For the text-containing cell, return its midpoint in [X, Y] coordinate format. 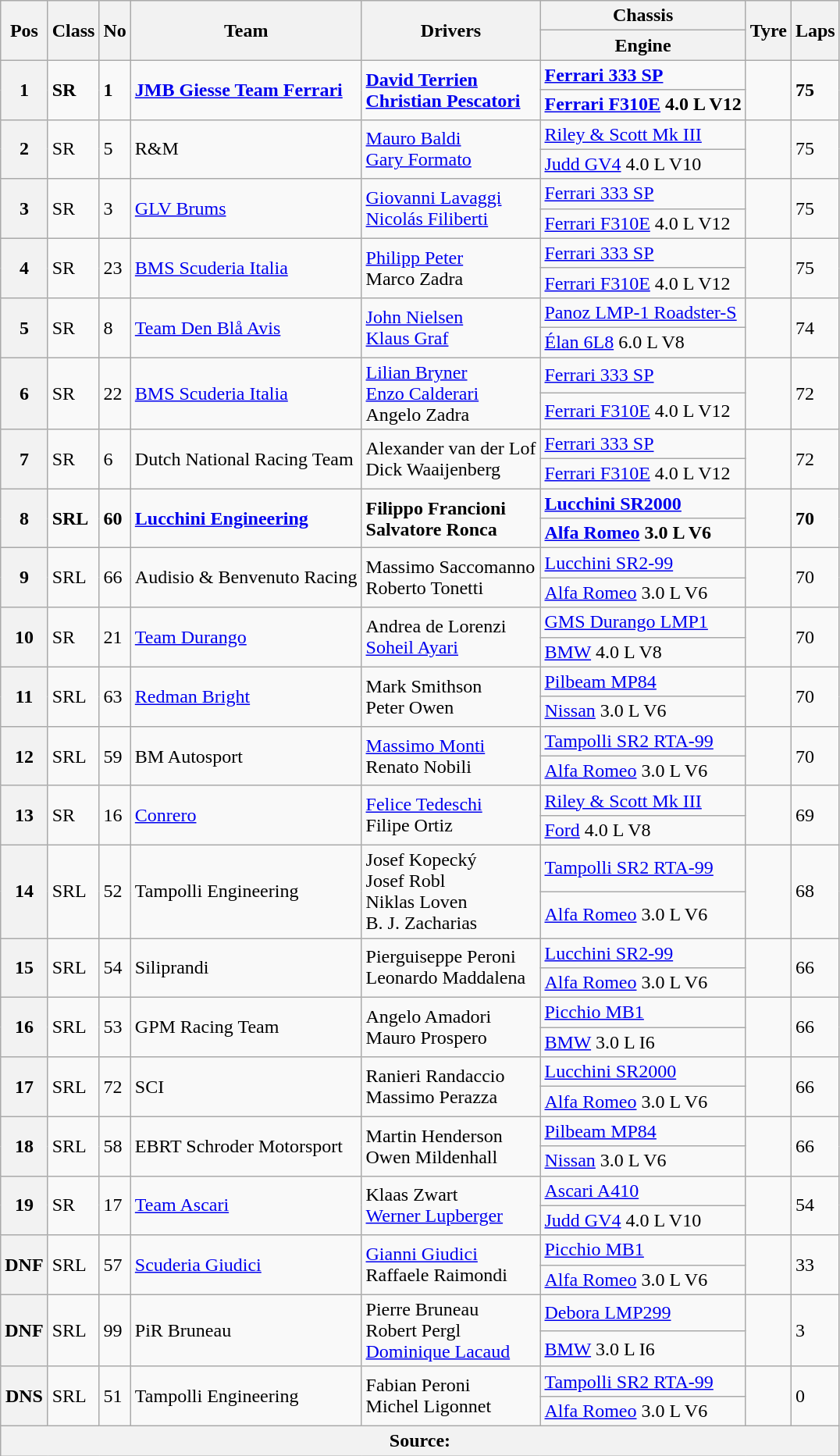
Audisio & Benvenuto Racing [246, 578]
EBRT Schroder Motorsport [246, 1146]
Lucchini Engineering [246, 518]
Class [73, 30]
Team Den Blå Avis [246, 327]
SCI [246, 1087]
Massimo Monti Renato Nobili [451, 756]
GMS Durango LMP1 [643, 622]
9 [24, 578]
DNS [24, 1396]
GLV Brums [246, 208]
0 [815, 1396]
Laps [815, 30]
PiR Bruneau [246, 1330]
Gianni Giudici Raffaele Raimondi [451, 1265]
14 [24, 892]
Pierguiseppe Peroni Leonardo Maddalena [451, 968]
57 [115, 1265]
Élan 6L8 6.0 L V8 [643, 342]
99 [115, 1330]
74 [815, 327]
JMB Giesse Team Ferrari [246, 90]
7 [24, 459]
Source: [420, 1440]
Panoz LMP-1 Roadster-S [643, 312]
Ascari A410 [643, 1191]
60 [115, 518]
Philipp Peter Marco Zadra [451, 268]
Mark Smithson Peter Owen [451, 696]
Drivers [451, 30]
23 [115, 268]
Mauro Baldi Gary Formato [451, 149]
Martin Henderson Owen Mildenhall [451, 1146]
Klaas Zwart Werner Lupberger [451, 1205]
15 [24, 968]
Felice Tedeschi Filipe Ortiz [451, 815]
Filippo Francioni Salvatore Ronca [451, 518]
Fabian Peroni Michel Ligonnet [451, 1396]
Team [246, 30]
BMW 4.0 L V8 [643, 652]
12 [24, 756]
Redman Bright [246, 696]
2 [24, 149]
Debora LMP299 [643, 1312]
Siliprandi [246, 968]
Ford 4.0 L V8 [643, 830]
59 [115, 756]
Andrea de Lorenzi Soheil Ayari [451, 637]
Angelo Amadori Mauro Prospero [451, 1027]
19 [24, 1205]
21 [115, 637]
Alexander van der Lof Dick Waaijenberg [451, 459]
Engine [643, 45]
33 [815, 1265]
13 [24, 815]
Massimo Saccomanno Roberto Tonetti [451, 578]
Lilian Bryner Enzo Calderari Angelo Zadra [451, 393]
Pos [24, 30]
R&M [246, 149]
Scuderia Giudici [246, 1265]
52 [115, 892]
Ranieri Randaccio Massimo Perazza [451, 1087]
63 [115, 696]
BM Autosport [246, 756]
22 [115, 393]
68 [815, 892]
53 [115, 1027]
John Nielsen Klaus Graf [451, 327]
69 [815, 815]
10 [24, 637]
18 [24, 1146]
GPM Racing Team [246, 1027]
David Terrien Christian Pescatori [451, 90]
11 [24, 696]
Giovanni Lavaggi Nicolás Filiberti [451, 208]
Josef Kopecký Josef Robl Niklas Loven B. J. Zacharias [451, 892]
Conrero [246, 815]
No [115, 30]
Team Durango [246, 637]
Tyre [768, 30]
Team Ascari [246, 1205]
Dutch National Racing Team [246, 459]
Chassis [643, 16]
58 [115, 1146]
Pierre Bruneau Robert Pergl Dominique Lacaud [451, 1330]
51 [115, 1396]
4 [24, 268]
